Scan for the cell matching the given text and deliver its [X, Y] coordinate at center. 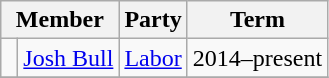
Labor [153, 58]
Josh Bull [68, 58]
Member [60, 20]
Term [257, 20]
2014–present [257, 58]
Party [153, 20]
